Pinpoint the cell where the given text exists, returning its (X, Y) midpoint coordinate. 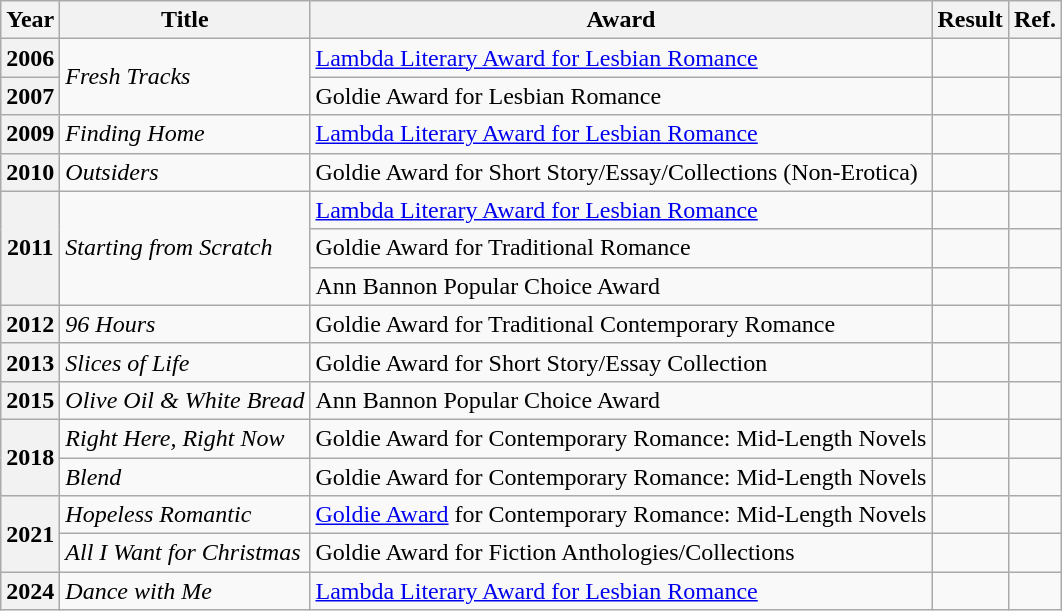
Result (970, 20)
Outsiders (185, 172)
Dance with Me (185, 591)
Goldie Award for Lesbian Romance (621, 96)
2018 (30, 457)
2006 (30, 58)
Goldie Award for Fiction Anthologies/Collections (621, 553)
Goldie Award for Short Story/Essay Collection (621, 362)
2010 (30, 172)
Hopeless Romantic (185, 515)
All I Want for Christmas (185, 553)
Fresh Tracks (185, 77)
96 Hours (185, 324)
Finding Home (185, 134)
Goldie Award for Short Story/Essay/Collections (Non-Erotica) (621, 172)
Olive Oil & White Bread (185, 400)
Slices of Life (185, 362)
Starting from Scratch (185, 248)
2009 (30, 134)
2015 (30, 400)
Year (30, 20)
2007 (30, 96)
2012 (30, 324)
Blend (185, 477)
Goldie Award for Traditional Contemporary Romance (621, 324)
Goldie Award for Traditional Romance (621, 248)
2013 (30, 362)
2011 (30, 248)
Right Here, Right Now (185, 438)
Award (621, 20)
2024 (30, 591)
Ref. (1034, 20)
2021 (30, 534)
Title (185, 20)
